Search for the cell housing the specified text and yield its [X, Y] center coordinate. 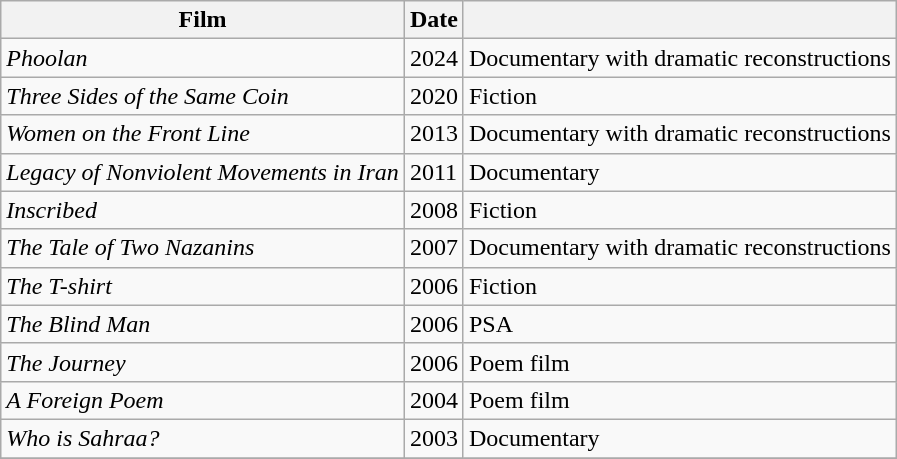
2020 [434, 96]
Who is Sahraa? [203, 438]
PSA [680, 324]
Date [434, 20]
Women on the Front Line [203, 134]
2004 [434, 400]
2024 [434, 58]
2011 [434, 172]
A Foreign Poem [203, 400]
The T-shirt [203, 286]
The Journey [203, 362]
2013 [434, 134]
Three Sides of the Same Coin [203, 96]
The Blind Man [203, 324]
Phoolan [203, 58]
Film [203, 20]
2003 [434, 438]
2007 [434, 248]
Inscribed [203, 210]
2008 [434, 210]
The Tale of Two Nazanins [203, 248]
Legacy of Nonviolent Movements in Iran [203, 172]
